Extract the (X, Y) coordinate from the center of the cell holding the provided text.  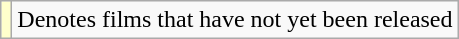
Denotes films that have not yet been released (235, 20)
